For the text-containing cell, return its midpoint in (x, y) coordinate format. 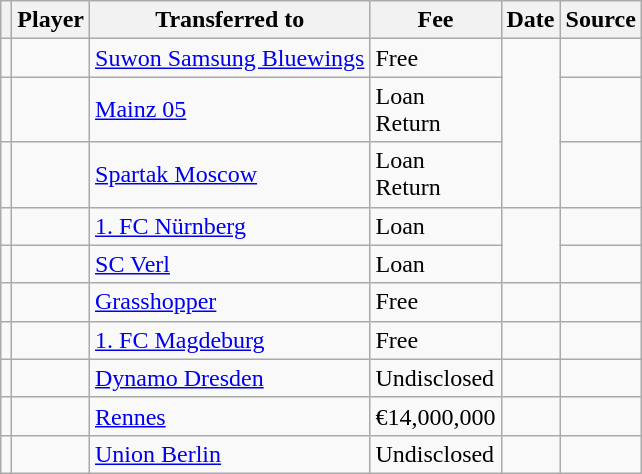
Suwon Samsung Bluewings (230, 58)
Date (530, 20)
Fee (436, 20)
1. FC Nürnberg (230, 226)
Player (51, 20)
Grasshopper (230, 302)
€14,000,000 (436, 416)
Transferred to (230, 20)
Rennes (230, 416)
1. FC Magdeburg (230, 340)
Union Berlin (230, 454)
Spartak Moscow (230, 174)
Source (600, 20)
SC Verl (230, 264)
Mainz 05 (230, 110)
Dynamo Dresden (230, 378)
